Locate the cell with the specified text and output its [X, Y] center coordinate. 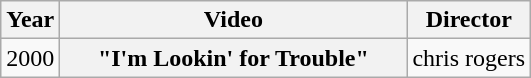
Video [234, 20]
Director [469, 20]
2000 [30, 58]
Year [30, 20]
chris rogers [469, 58]
"I'm Lookin' for Trouble" [234, 58]
